Extract the (x, y) coordinate from the center of the cell holding the provided text.  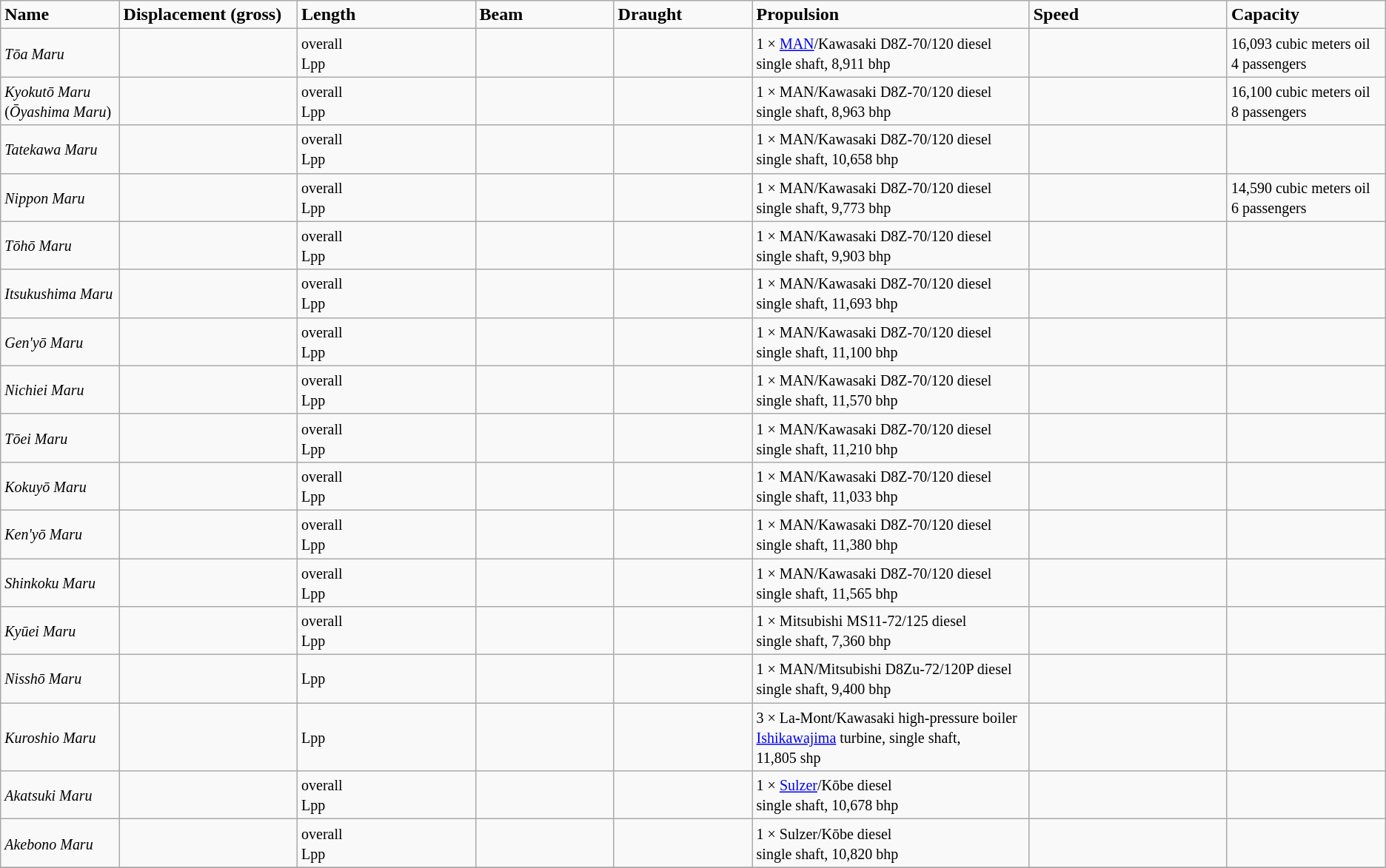
Tōhō Maru (60, 246)
Displacement (gross) (208, 15)
1 × MAN/Kawasaki D8Z-70/120 dieselsingle shaft, 8,911 bhp (891, 53)
Tōei Maru (60, 438)
1 × MAN/Kawasaki D8Z-70/120 dieselsingle shaft, 8,963 bhp (891, 101)
1 × MAN/Kawasaki D8Z-70/120 dieselsingle shaft, 11,380 bhp (891, 534)
1 × MAN/Kawasaki D8Z-70/120 dieselsingle shaft, 9,903 bhp (891, 246)
1 × Mitsubishi MS11-72/125 dieselsingle shaft, 7,360 bhp (891, 630)
Nisshō Maru (60, 679)
1 × MAN/Kawasaki D8Z-70/120 dieselsingle shaft, 11,693 bhp (891, 293)
Kuroshio Maru (60, 737)
16,100 cubic meters oil8 passengers (1306, 101)
Name (60, 15)
1 × MAN/Kawasaki D8Z-70/120 dieselsingle shaft, 10,658 bhp (891, 149)
Gen'yō Maru (60, 342)
1 × MAN/Mitsubishi D8Zu-72/120P dieselsingle shaft, 9,400 bhp (891, 679)
1 × Sulzer/Kōbe dieselsingle shaft, 10,678 bhp (891, 795)
Tatekawa Maru (60, 149)
1 × MAN/Kawasaki D8Z-70/120 dieselsingle shaft, 9,773 bhp (891, 197)
Length (386, 15)
1 × MAN/Kawasaki D8Z-70/120 dieselsingle shaft, 11,570 bhp (891, 389)
Ken'yō Maru (60, 534)
Propulsion (891, 15)
14,590 cubic meters oil6 passengers (1306, 197)
1 × MAN/Kawasaki D8Z-70/120 dieselsingle shaft, 11,565 bhp (891, 582)
Akatsuki Maru (60, 795)
Tōa Maru (60, 53)
Kyūei Maru (60, 630)
Nichiei Maru (60, 389)
16,093 cubic meters oil4 passengers (1306, 53)
3 × La-Mont/Kawasaki high-pressure boilerIshikawajima turbine, single shaft, 11,805 shp (891, 737)
Draught (683, 15)
Capacity (1306, 15)
Shinkoku Maru (60, 582)
1 × MAN/Kawasaki D8Z-70/120 dieselsingle shaft, 11,210 bhp (891, 438)
Kyokutō Maru(Ōyashima Maru) (60, 101)
1 × MAN/Kawasaki D8Z-70/120 dieselsingle shaft, 11,033 bhp (891, 485)
Beam (545, 15)
Speed (1128, 15)
Itsukushima Maru (60, 293)
1 × MAN/Kawasaki D8Z-70/120 dieselsingle shaft, 11,100 bhp (891, 342)
1 × Sulzer/Kōbe dieselsingle shaft, 10,820 bhp (891, 844)
Nippon Maru (60, 197)
Akebono Maru (60, 844)
Kokuyō Maru (60, 485)
